Determine the [X, Y] coordinate at the center of the cell enclosing the given text.  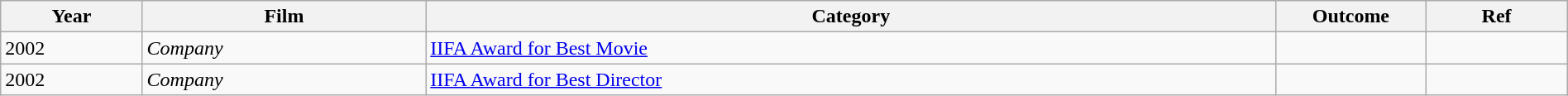
Outcome [1351, 17]
IIFA Award for Best Movie [851, 48]
Ref [1497, 17]
Category [851, 17]
IIFA Award for Best Director [851, 79]
Year [71, 17]
Film [284, 17]
